For the text-containing cell, return its midpoint in (X, Y) coordinate format. 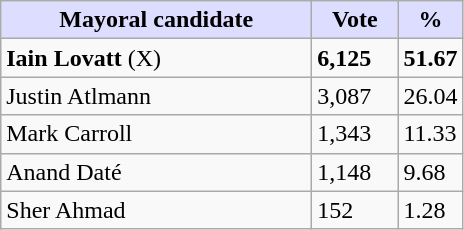
Mark Carroll (156, 134)
1.28 (430, 210)
Mayoral candidate (156, 20)
1,343 (355, 134)
11.33 (430, 134)
Sher Ahmad (156, 210)
6,125 (355, 58)
% (430, 20)
Justin Atlmann (156, 96)
Vote (355, 20)
51.67 (430, 58)
1,148 (355, 172)
Anand Daté (156, 172)
Iain Lovatt (X) (156, 58)
26.04 (430, 96)
9.68 (430, 172)
3,087 (355, 96)
152 (355, 210)
